Return (x, y) of the center of cell containing provided text 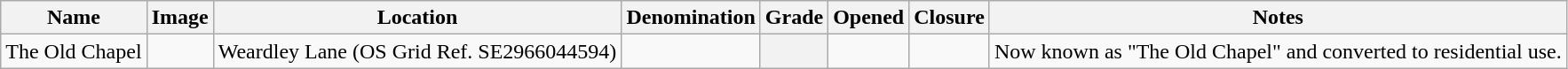
Grade (794, 18)
Weardley Lane (OS Grid Ref. SE2966044594) (417, 51)
Closure (950, 18)
Now known as "The Old Chapel" and converted to residential use. (1278, 51)
Opened (868, 18)
Denomination (691, 18)
The Old Chapel (74, 51)
Name (74, 18)
Location (417, 18)
Notes (1278, 18)
Image (179, 18)
